Scan for the cell matching the given text and deliver its [x, y] coordinate at center. 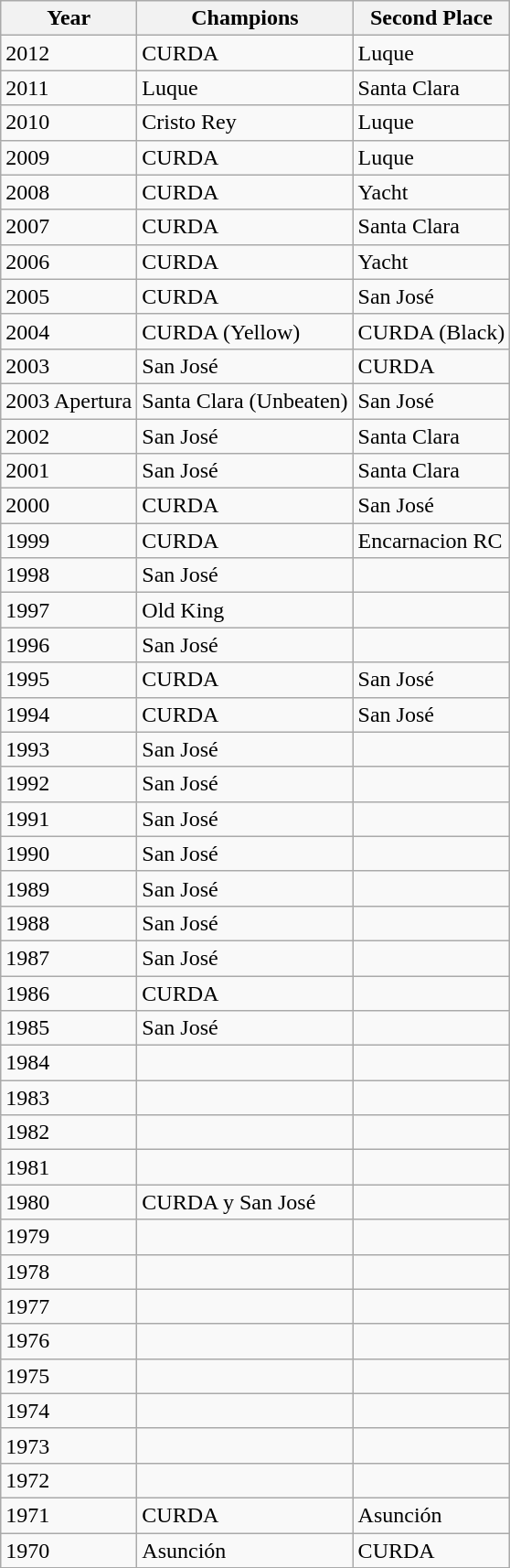
Second Place [431, 18]
1983 [69, 1098]
CURDA (Yellow) [245, 331]
1994 [69, 714]
1975 [69, 1376]
Year [69, 18]
Champions [245, 18]
1971 [69, 1515]
1986 [69, 993]
2002 [69, 436]
2003 [69, 366]
1997 [69, 610]
1998 [69, 575]
2008 [69, 192]
Old King [245, 610]
1988 [69, 923]
1977 [69, 1306]
2011 [69, 88]
1987 [69, 958]
1970 [69, 1551]
Encarnacion RC [431, 541]
1972 [69, 1480]
1989 [69, 888]
1985 [69, 1028]
1992 [69, 784]
1978 [69, 1272]
Santa Clara (Unbeaten) [245, 401]
1981 [69, 1167]
2007 [69, 227]
1991 [69, 819]
Cristo Rey [245, 123]
1993 [69, 749]
1996 [69, 645]
1980 [69, 1202]
2005 [69, 296]
2010 [69, 123]
1999 [69, 541]
2012 [69, 53]
CURDA y San José [245, 1202]
2009 [69, 157]
2000 [69, 506]
1995 [69, 680]
1976 [69, 1341]
1973 [69, 1445]
CURDA (Black) [431, 331]
1982 [69, 1133]
1984 [69, 1063]
1979 [69, 1237]
1974 [69, 1411]
2001 [69, 471]
1990 [69, 854]
2004 [69, 331]
2006 [69, 262]
2003 Apertura [69, 401]
